Determine the (X, Y) coordinate at the center of the cell enclosing the given text.  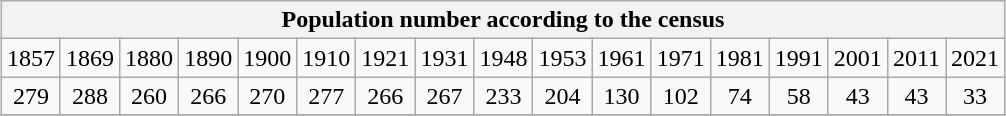
1869 (90, 58)
260 (150, 96)
33 (976, 96)
74 (740, 96)
233 (504, 96)
267 (444, 96)
1900 (268, 58)
58 (798, 96)
2001 (858, 58)
130 (622, 96)
1921 (386, 58)
1880 (150, 58)
1981 (740, 58)
Population number according to the census (502, 20)
270 (268, 96)
1857 (30, 58)
102 (680, 96)
279 (30, 96)
2011 (916, 58)
1910 (326, 58)
1931 (444, 58)
1948 (504, 58)
1971 (680, 58)
1961 (622, 58)
277 (326, 96)
1953 (562, 58)
2021 (976, 58)
1890 (208, 58)
204 (562, 96)
288 (90, 96)
1991 (798, 58)
